Extract the (X, Y) coordinate from the center of the cell holding the provided text.  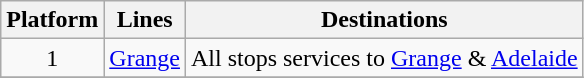
Lines (145, 20)
1 (52, 58)
Grange (145, 58)
Platform (52, 20)
All stops services to Grange & Adelaide (384, 58)
Destinations (384, 20)
